Scan for the cell matching the given text and deliver its [X, Y] coordinate at center. 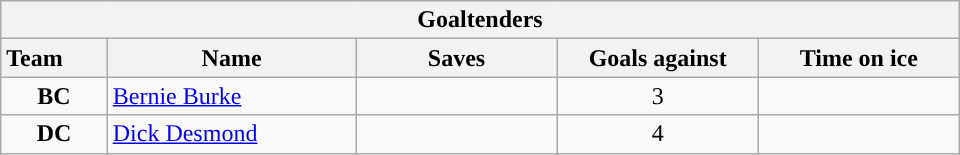
DC [54, 134]
Goals against [658, 58]
Team [54, 58]
Time on ice [858, 58]
Bernie Burke [232, 96]
BC [54, 96]
Saves [456, 58]
4 [658, 134]
3 [658, 96]
Goaltenders [480, 20]
Name [232, 58]
Dick Desmond [232, 134]
